Locate the cell with the specified text and output its (x, y) center coordinate. 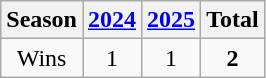
2 (233, 58)
Wins (42, 58)
2024 (112, 20)
Season (42, 20)
2025 (172, 20)
Total (233, 20)
